Find where the given text appears and provide that cell's center as [x, y] coordinate. 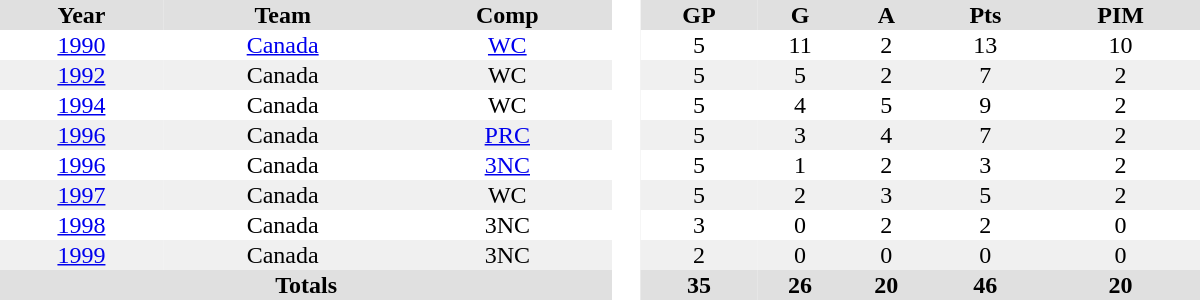
GP [699, 15]
G [800, 15]
9 [985, 105]
Totals [306, 285]
1997 [82, 195]
1999 [82, 255]
Comp [507, 15]
PRC [507, 135]
Pts [985, 15]
A [886, 15]
PIM [1120, 15]
11 [800, 45]
1 [800, 165]
1992 [82, 75]
1998 [82, 225]
10 [1120, 45]
35 [699, 285]
1990 [82, 45]
13 [985, 45]
1994 [82, 105]
46 [985, 285]
Year [82, 15]
26 [800, 285]
Team [283, 15]
